Find where the given text appears and provide that cell's center as [X, Y] coordinate. 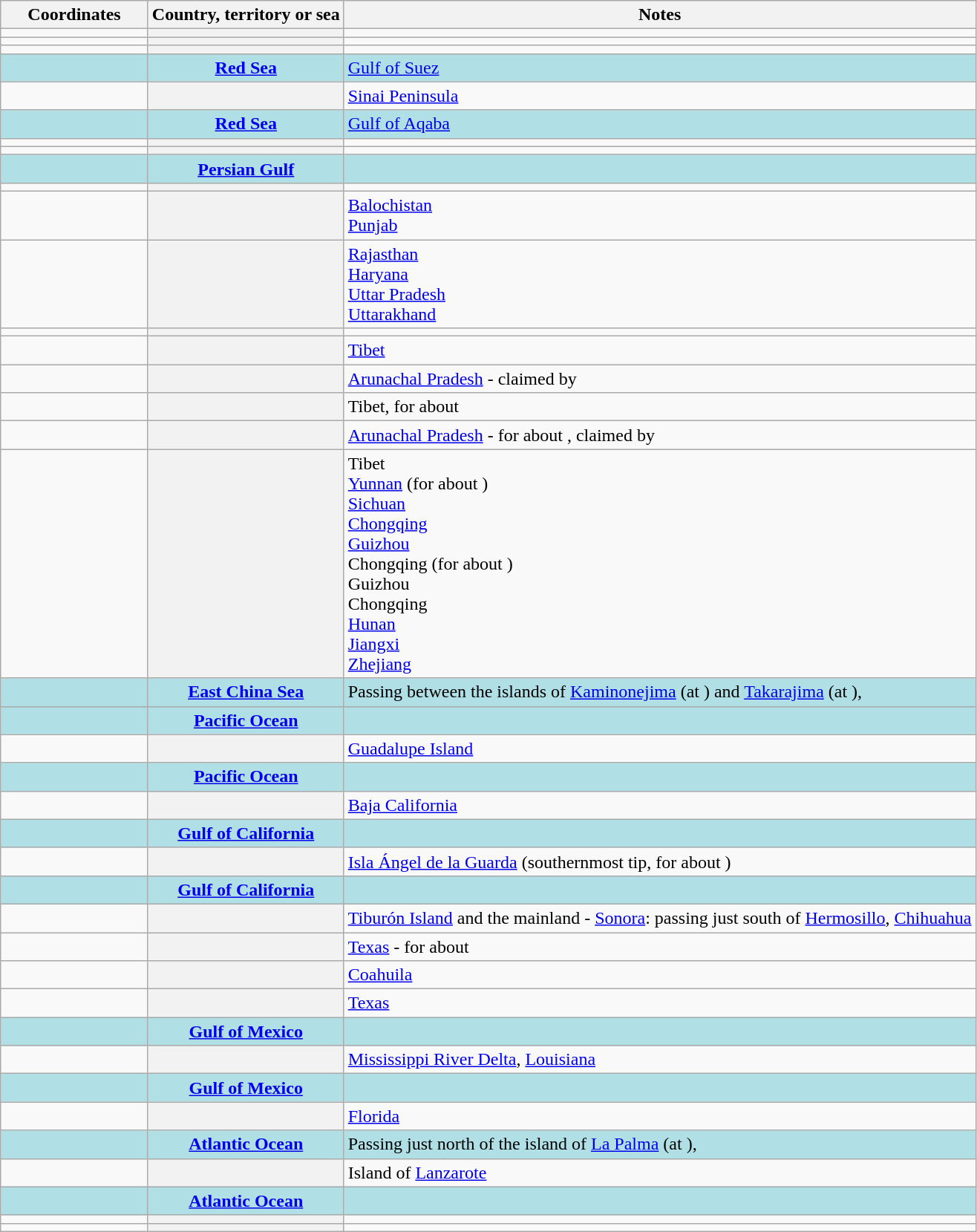
Passing between the islands of Kaminonejima (at ) and Takarajima (at ), [659, 692]
Mississippi River Delta, Louisiana [659, 1060]
Rajasthan Haryana Uttar Pradesh Uttarakhand [659, 284]
Texas [659, 1003]
Persian Gulf [246, 169]
Arunachal Pradesh - claimed by [659, 379]
Tiburón Island and the mainland - Sonora: passing just south of Hermosillo, Chihuahua [659, 918]
Gulf of Aqaba [659, 124]
Florida [659, 1116]
Guadalupe Island [659, 749]
East China Sea [246, 692]
Tibet [659, 351]
Arunachal Pradesh - for about , claimed by [659, 435]
Coahuila [659, 975]
Texas - for about [659, 947]
Notes [659, 15]
Baja California [659, 805]
Isla Ángel de la Guarda (southernmost tip, for about ) [659, 861]
Passing just north of the island of La Palma (at ), [659, 1144]
Coordinates [74, 15]
Country, territory or sea [246, 15]
Tibet Yunnan (for about ) Sichuan Chongqing Guizhou Chongqing (for about ) Guizhou Chongqing Hunan Jiangxi Zhejiang [659, 564]
Tibet, for about [659, 407]
Balochistan Punjab [659, 215]
Gulf of Suez [659, 68]
Sinai Peninsula [659, 96]
Island of Lanzarote [659, 1173]
